Extract the [X, Y] coordinate from the center of the cell holding the provided text.  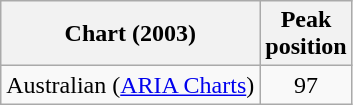
Australian (ARIA Charts) [130, 85]
Peakposition [306, 34]
Chart (2003) [130, 34]
97 [306, 85]
